Extract the (x, y) coordinate from the center of the cell holding the provided text.  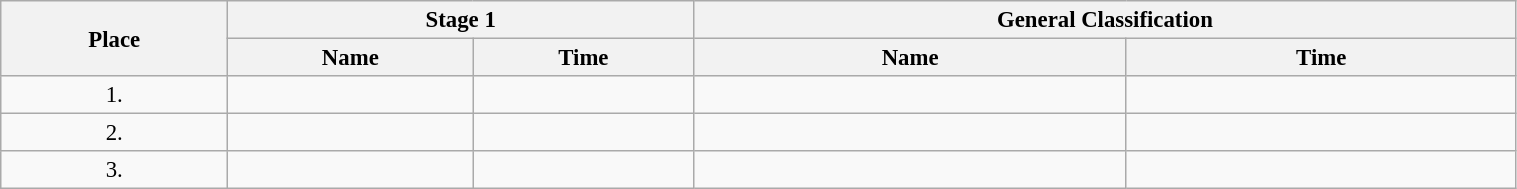
Place (114, 38)
2. (114, 133)
General Classification (1105, 20)
1. (114, 95)
Stage 1 (461, 20)
3. (114, 170)
